Return (x, y) of the center of cell containing provided text 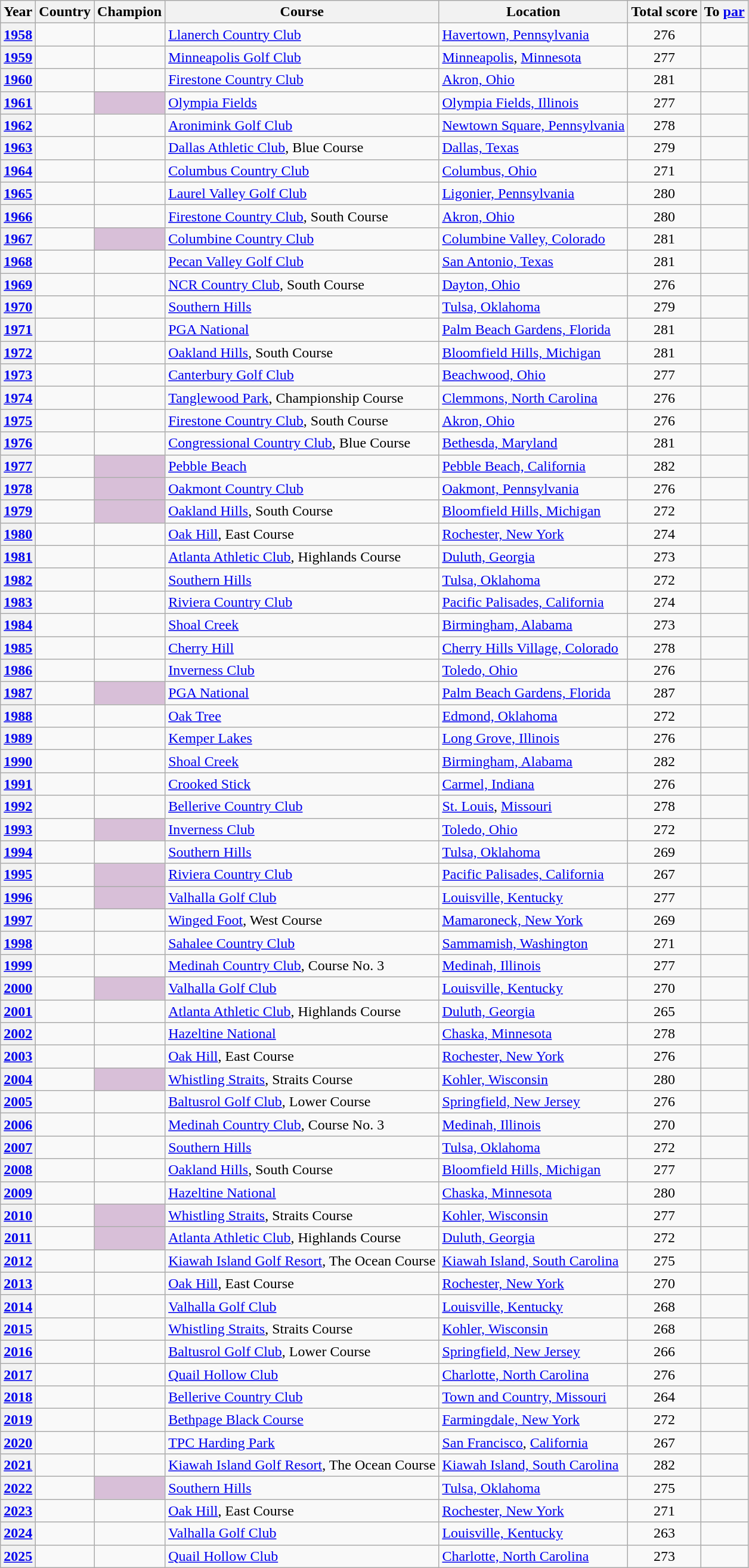
2019 (18, 1420)
1961 (18, 103)
1999 (18, 965)
San Francisco, California (533, 1443)
1972 (18, 353)
2017 (18, 1374)
Edmond, Oklahoma (533, 716)
Cherry Hills Village, Colorado (533, 647)
2007 (18, 1147)
Ligonier, Pennsylvania (533, 193)
2005 (18, 1102)
2009 (18, 1193)
Columbus Country Club (302, 171)
Champion (130, 12)
Long Grove, Illinois (533, 739)
Sammamish, Washington (533, 943)
2020 (18, 1443)
Pebble Beach, California (533, 466)
2018 (18, 1397)
Crooked Stick (302, 784)
Farmingdale, New York (533, 1420)
Bethpage Black Course (302, 1420)
Year (18, 12)
2013 (18, 1283)
2008 (18, 1170)
Olympia Fields (302, 103)
Mamaroneck, New York (533, 920)
265 (664, 1011)
2023 (18, 1511)
Bethesda, Maryland (533, 443)
1978 (18, 489)
TPC Harding Park (302, 1443)
1967 (18, 239)
2012 (18, 1261)
1996 (18, 897)
1959 (18, 57)
1983 (18, 602)
2016 (18, 1351)
1975 (18, 421)
Aronimink Golf Club (302, 125)
1970 (18, 307)
2002 (18, 1034)
2025 (18, 1556)
1974 (18, 398)
Llanerch Country Club (302, 35)
2006 (18, 1125)
1998 (18, 943)
Location (533, 12)
Pecan Valley Golf Club (302, 261)
266 (664, 1351)
Oakmont Country Club (302, 489)
287 (664, 693)
1986 (18, 671)
NCR Country Club, South Course (302, 285)
263 (664, 1533)
Oakmont, Pennsylvania (533, 489)
1963 (18, 148)
San Antonio, Texas (533, 261)
2000 (18, 988)
1987 (18, 693)
1988 (18, 716)
Beachwood, Ohio (533, 375)
1976 (18, 443)
Kemper Lakes (302, 739)
Dallas Athletic Club, Blue Course (302, 148)
264 (664, 1397)
Cherry Hill (302, 647)
St. Louis, Missouri (533, 807)
Firestone Country Club (302, 80)
Country (65, 12)
1993 (18, 829)
Dayton, Ohio (533, 285)
1966 (18, 216)
Minneapolis Golf Club (302, 57)
1991 (18, 784)
2021 (18, 1465)
1990 (18, 761)
Town and Country, Missouri (533, 1397)
Clemmons, North Carolina (533, 398)
1994 (18, 852)
Sahalee Country Club (302, 943)
1973 (18, 375)
2004 (18, 1079)
Columbus, Ohio (533, 171)
Olympia Fields, Illinois (533, 103)
1992 (18, 807)
Laurel Valley Golf Club (302, 193)
1977 (18, 466)
Tanglewood Park, Championship Course (302, 398)
Columbine Country Club (302, 239)
Columbine Valley, Colorado (533, 239)
2010 (18, 1215)
1968 (18, 261)
1971 (18, 330)
Canterbury Golf Club (302, 375)
1981 (18, 557)
2003 (18, 1057)
To par (724, 12)
Pebble Beach (302, 466)
Havertown, Pennsylvania (533, 35)
1985 (18, 647)
1958 (18, 35)
Winged Foot, West Course (302, 920)
Dallas, Texas (533, 148)
1964 (18, 171)
1960 (18, 80)
2001 (18, 1011)
1965 (18, 193)
1997 (18, 920)
Carmel, Indiana (533, 784)
Congressional Country Club, Blue Course (302, 443)
2022 (18, 1488)
Course (302, 12)
1995 (18, 875)
Total score (664, 12)
2011 (18, 1238)
2024 (18, 1533)
1989 (18, 739)
Newtown Square, Pennsylvania (533, 125)
1982 (18, 579)
1962 (18, 125)
Oak Tree (302, 716)
Minneapolis, Minnesota (533, 57)
1980 (18, 534)
1984 (18, 625)
1979 (18, 511)
2014 (18, 1306)
1969 (18, 285)
2015 (18, 1329)
